For the text-containing cell, return its midpoint in (x, y) coordinate format. 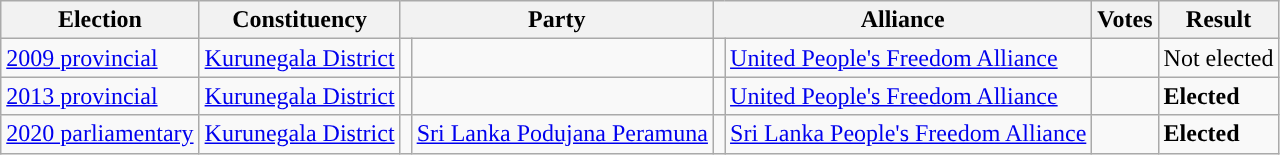
2009 provincial (100, 58)
Election (100, 20)
Alliance (902, 20)
Constituency (300, 20)
2013 provincial (100, 96)
Party (556, 20)
2020 parliamentary (100, 134)
Not elected (1218, 58)
Votes (1125, 20)
Sri Lanka Podujana Peramuna (562, 134)
Result (1218, 20)
Sri Lanka People's Freedom Alliance (908, 134)
